Search for the cell housing the specified text and yield its (X, Y) center coordinate. 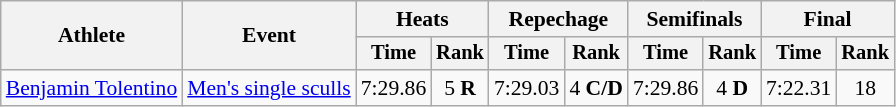
18 (865, 88)
Athlete (92, 36)
Repechage (558, 19)
7:22.31 (798, 88)
4 D (732, 88)
4 C/D (596, 88)
Heats (422, 19)
Benjamin Tolentino (92, 88)
Final (828, 19)
Men's single sculls (269, 88)
5 R (460, 88)
Semifinals (694, 19)
7:29.03 (526, 88)
Event (269, 36)
